Locate the cell with the specified text and output its (x, y) center coordinate. 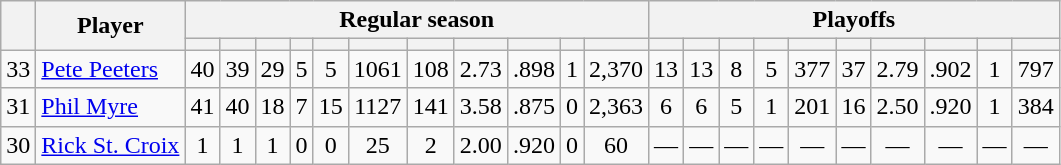
8 (736, 69)
2,363 (616, 107)
377 (812, 69)
201 (812, 107)
16 (854, 107)
37 (854, 69)
41 (202, 107)
39 (238, 69)
Pete Peeters (110, 69)
30 (18, 145)
108 (430, 69)
3.58 (480, 107)
60 (616, 145)
7 (302, 107)
Rick St. Croix (110, 145)
Playoffs (854, 20)
Phil Myre (110, 107)
2.79 (898, 69)
18 (272, 107)
2,370 (616, 69)
1061 (378, 69)
2.73 (480, 69)
31 (18, 107)
25 (378, 145)
1127 (378, 107)
Player (110, 26)
141 (430, 107)
33 (18, 69)
.875 (534, 107)
2.00 (480, 145)
797 (1036, 69)
2 (430, 145)
2.50 (898, 107)
15 (330, 107)
29 (272, 69)
.898 (534, 69)
.902 (950, 69)
Regular season (417, 20)
384 (1036, 107)
